Find where the given text appears and provide that cell's center as [X, Y] coordinate. 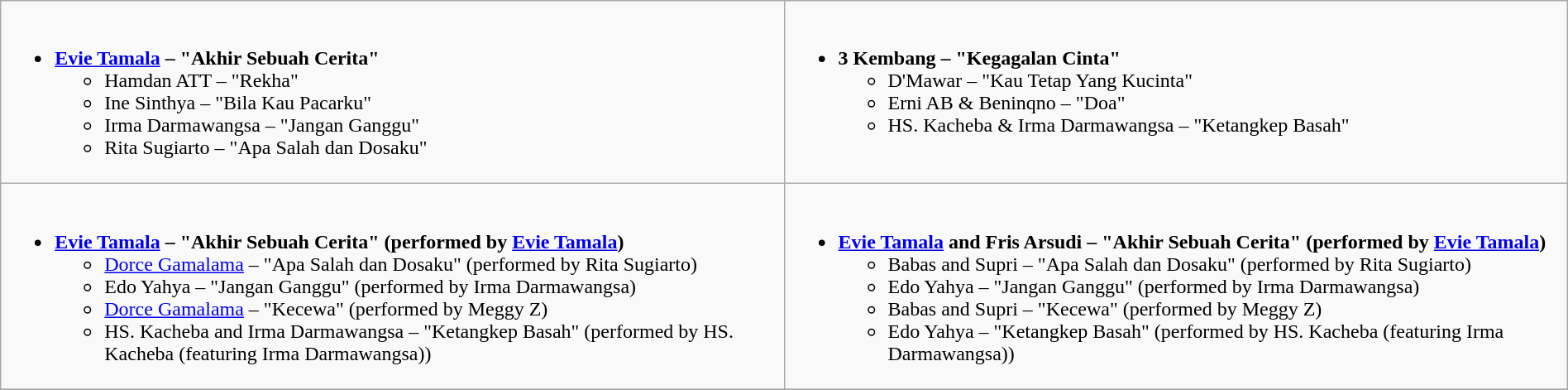
3 Kembang – "Kegagalan Cinta"D'Mawar – "Kau Tetap Yang Kucinta"Erni AB & Beninqno – "Doa"HS. Kacheba & Irma Darmawangsa – "Ketangkep Basah" [1176, 93]
